From the cell containing the given text, extract its center point as [x, y] coordinate. 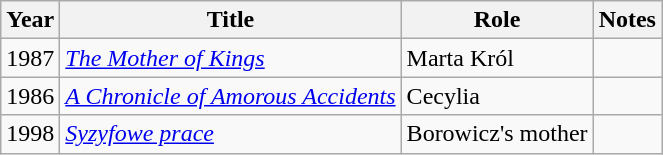
Syzyfowe prace [230, 134]
1998 [30, 134]
Cecylia [497, 96]
1986 [30, 96]
Year [30, 20]
The Mother of Kings [230, 58]
Notes [627, 20]
Title [230, 20]
Marta Król [497, 58]
Role [497, 20]
1987 [30, 58]
A Chronicle of Amorous Accidents [230, 96]
Borowicz's mother [497, 134]
